For the text-containing cell, return its midpoint in [X, Y] coordinate format. 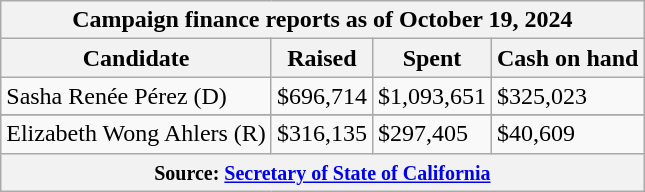
$325,023 [568, 96]
Campaign finance reports as of October 19, 2024 [322, 20]
Source: Secretary of State of California [322, 172]
$696,714 [322, 96]
$1,093,651 [432, 96]
Cash on hand [568, 58]
Candidate [136, 58]
$297,405 [432, 134]
$40,609 [568, 134]
$316,135 [322, 134]
Raised [322, 58]
Sasha Renée Pérez (D) [136, 96]
Elizabeth Wong Ahlers (R) [136, 134]
Spent [432, 58]
